Determine the [x, y] coordinate at the center of the cell enclosing the given text.  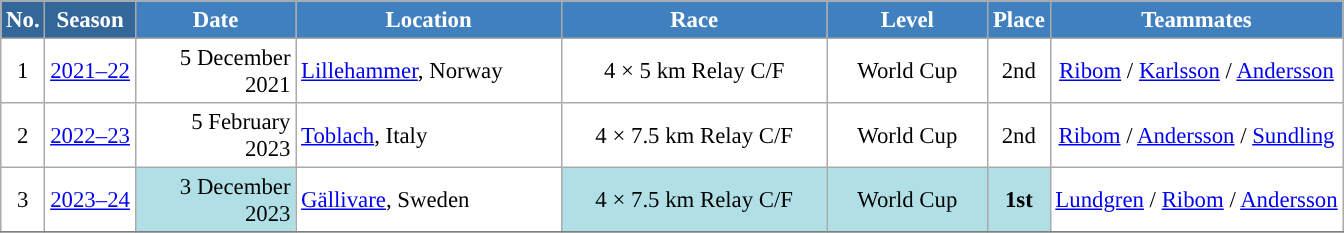
Teammates [1196, 20]
Gällivare, Sweden [429, 200]
No. [23, 20]
Lundgren / Ribom / Andersson [1196, 200]
2 [23, 136]
Location [429, 20]
4 × 5 km Relay C/F [694, 72]
Season [90, 20]
Date [216, 20]
Place [1019, 20]
2022–23 [90, 136]
2023–24 [90, 200]
3 [23, 200]
Toblach, Italy [429, 136]
Lillehammer, Norway [429, 72]
Race [694, 20]
Ribom / Karlsson / Andersson [1196, 72]
3 December 2023 [216, 200]
5 December 2021 [216, 72]
1 [23, 72]
Ribom / Andersson / Sundling [1196, 136]
5 February 2023 [216, 136]
Level [908, 20]
1st [1019, 200]
2021–22 [90, 72]
